Output the (x, y) coordinate of the center of the cell containing the given text.  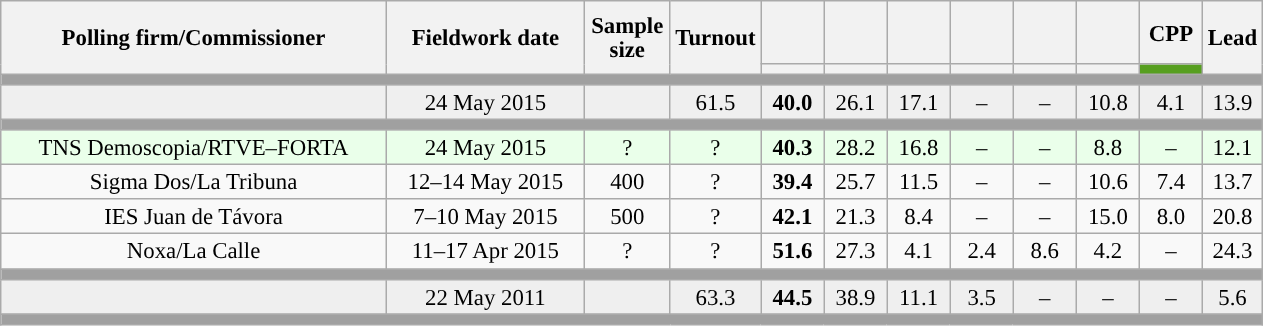
21.3 (856, 218)
38.9 (856, 296)
13.7 (1232, 182)
27.3 (856, 252)
10.6 (1108, 182)
28.2 (856, 148)
25.7 (856, 182)
61.5 (716, 102)
42.1 (792, 218)
Sigma Dos/La Tribuna (194, 182)
24.3 (1232, 252)
Turnout (716, 38)
17.1 (918, 102)
11.1 (918, 296)
12–14 May 2015 (485, 182)
500 (627, 218)
CPP (1170, 32)
7–10 May 2015 (485, 218)
63.3 (716, 296)
20.8 (1232, 218)
Lead (1232, 38)
3.5 (982, 296)
Polling firm/Commissioner (194, 38)
40.0 (792, 102)
Sample size (627, 38)
TNS Demoscopia/RTVE–FORTA (194, 148)
44.5 (792, 296)
IES Juan de Távora (194, 218)
15.0 (1108, 218)
8.6 (1044, 252)
5.6 (1232, 296)
2.4 (982, 252)
16.8 (918, 148)
400 (627, 182)
8.4 (918, 218)
39.4 (792, 182)
Fieldwork date (485, 38)
22 May 2011 (485, 296)
4.2 (1108, 252)
8.0 (1170, 218)
Noxa/La Calle (194, 252)
26.1 (856, 102)
10.8 (1108, 102)
51.6 (792, 252)
40.3 (792, 148)
11–17 Apr 2015 (485, 252)
12.1 (1232, 148)
7.4 (1170, 182)
8.8 (1108, 148)
11.5 (918, 182)
13.9 (1232, 102)
